Output the [X, Y] coordinate of the center of the cell containing the given text.  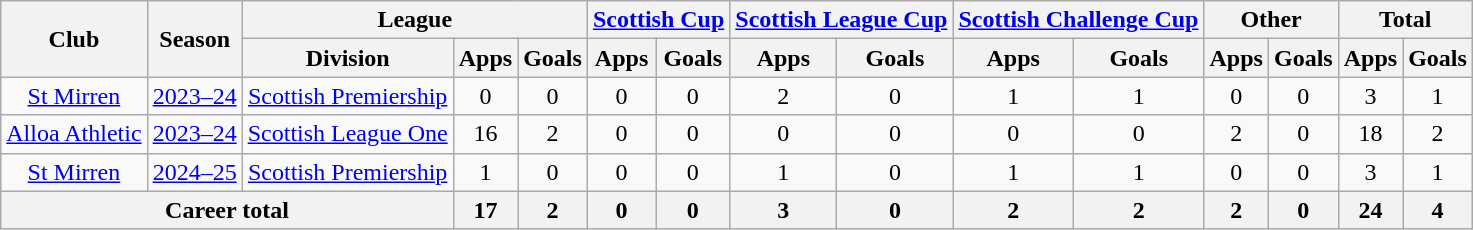
Scottish League Cup [842, 20]
Scottish Challenge Cup [1078, 20]
Season [194, 39]
Alloa Athletic [74, 134]
2024–25 [194, 172]
17 [485, 210]
Scottish League One [348, 134]
Other [1271, 20]
Career total [227, 210]
League [414, 20]
Scottish Cup [658, 20]
4 [1438, 210]
Club [74, 39]
24 [1370, 210]
Total [1405, 20]
16 [485, 134]
18 [1370, 134]
Division [348, 58]
